Search for the cell housing the specified text and yield its (X, Y) center coordinate. 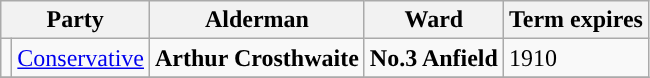
Term expires (576, 20)
Party (76, 20)
Arthur Crosthwaite (258, 58)
Conservative (81, 58)
Alderman (258, 20)
No.3 Anfield (434, 58)
Ward (434, 20)
1910 (576, 58)
